Return the [X, Y] coordinate for the center point of the cell that contains the specified text.  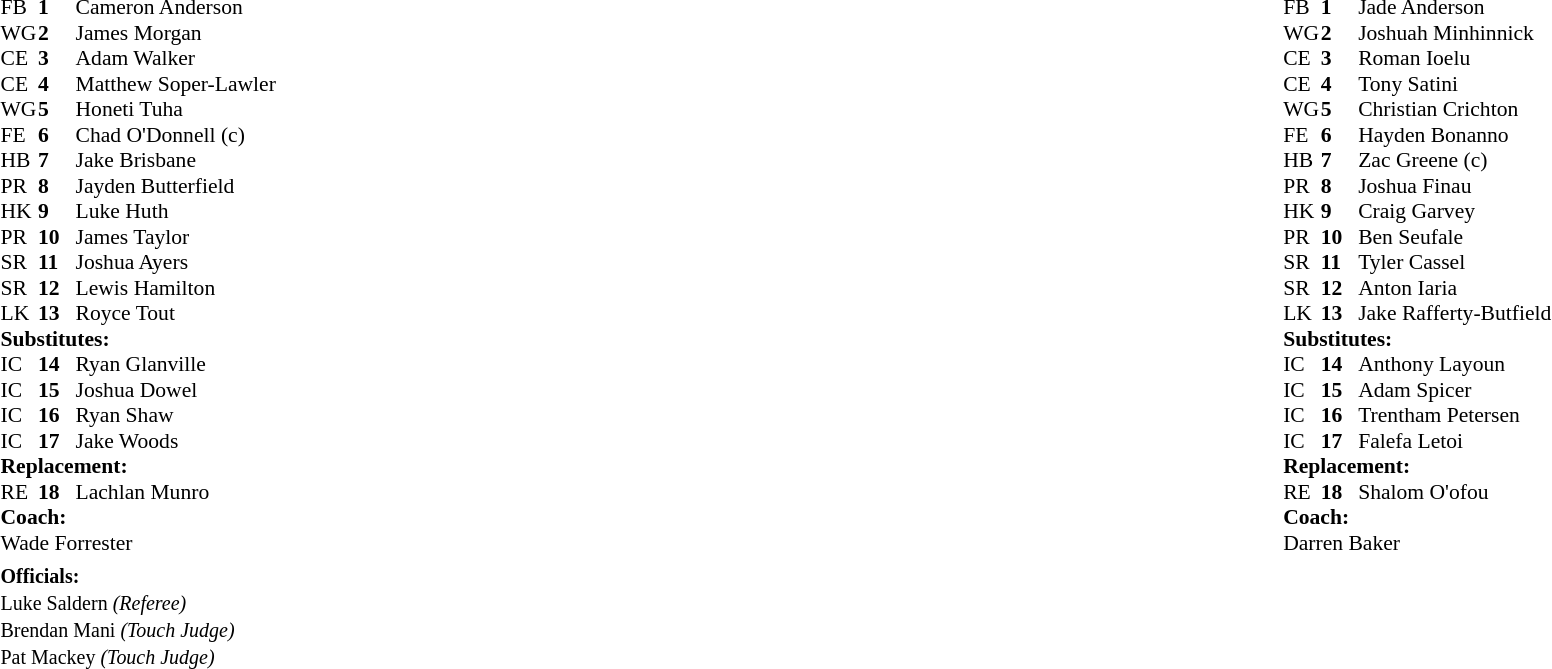
Tony Satini [1454, 84]
Joshua Dowel [176, 390]
Joshua Finau [1454, 186]
Christian Crichton [1454, 109]
Craig Garvey [1454, 211]
Tyler Cassel [1454, 263]
Adam Walker [176, 59]
Falefa Letoi [1454, 441]
Joshua Ayers [176, 263]
Honeti Tuha [176, 109]
Roman Ioelu [1454, 59]
Adam Spicer [1454, 390]
Joshuah Minhinnick [1454, 33]
Matthew Soper-Lawler [176, 84]
Trentham Petersen [1454, 415]
Anton Iaria [1454, 288]
Jake Brisbane [176, 161]
Zac Greene (c) [1454, 161]
Ryan Shaw [176, 415]
Shalom O'ofou [1454, 492]
Royce Tout [176, 313]
Jake Rafferty-Butfield [1454, 313]
Jake Woods [176, 441]
Ryan Glanville [176, 365]
Hayden Bonanno [1454, 135]
Lachlan Munro [176, 492]
Ben Seufale [1454, 237]
Jayden Butterfield [176, 186]
James Morgan [176, 33]
Wade Forrester [138, 543]
Darren Baker [1417, 543]
Anthony Layoun [1454, 365]
Luke Huth [176, 211]
James Taylor [176, 237]
Chad O'Donnell (c) [176, 135]
Lewis Hamilton [176, 288]
